Extract the (x, y) coordinate from the center of the cell holding the provided text.  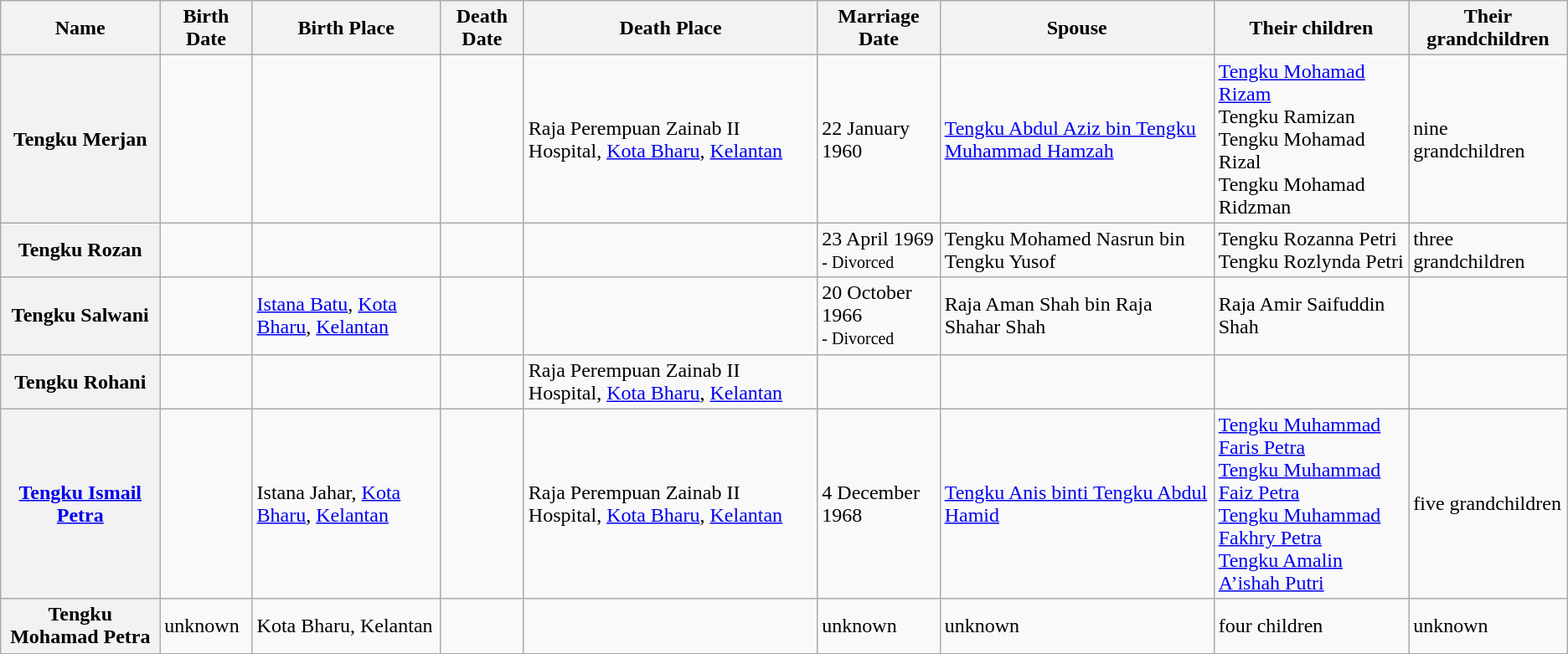
Tengku Rohani (80, 382)
Tengku Rozanna PetriTengku Rozlynda Petri (1312, 250)
23 April 1969- Divorced (879, 250)
Raja Aman Shah bin Raja Shahar Shah (1077, 316)
Their grandchildren (1488, 28)
Tengku Rozan (80, 250)
Birth Place (346, 28)
Birth Date (206, 28)
four children (1312, 626)
Marriage Date (879, 28)
20 October 1966- Divorced (879, 316)
Tengku Mohamad RizamTengku RamizanTengku Mohamad RizalTengku Mohamad Ridzman (1312, 139)
Spouse (1077, 28)
22 January 1960 (879, 139)
five grandchildren (1488, 504)
Death Place (670, 28)
Death Date (482, 28)
Tengku Mohamad Petra (80, 626)
Tengku Abdul Aziz bin Tengku Muhammad Hamzah (1077, 139)
4 December 1968 (879, 504)
Tengku Muhammad Faris PetraTengku Muhammad Faiz Petra Tengku Muhammad Fakhry Petra Tengku Amalin A’ishah Putri (1312, 504)
Tengku Merjan (80, 139)
Tengku Anis binti Tengku Abdul Hamid (1077, 504)
nine grandchildren (1488, 139)
Tengku Salwani (80, 316)
Their children (1312, 28)
Raja Amir Saifuddin Shah (1312, 316)
Istana Batu, Kota Bharu, Kelantan (346, 316)
Tengku Ismail Petra (80, 504)
Tengku Mohamed Nasrun bin Tengku Yusof (1077, 250)
Istana Jahar, Kota Bharu, Kelantan (346, 504)
Name (80, 28)
Kota Bharu, Kelantan (346, 626)
three grandchildren (1488, 250)
